Capture the cell that displays the provided text and extract its (X, Y) central coordinate. 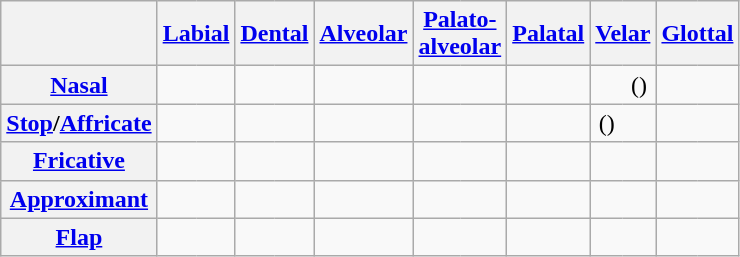
Nasal (79, 85)
Flap (79, 237)
Palatal (548, 34)
Glottal (698, 34)
Approximant (79, 199)
Stop/Affricate (79, 123)
Velar (623, 34)
Palato-alveolar (460, 34)
Labial (196, 34)
Fricative (79, 161)
Alveolar (364, 34)
Dental (274, 34)
